Capture the cell that displays the provided text and extract its [x, y] central coordinate. 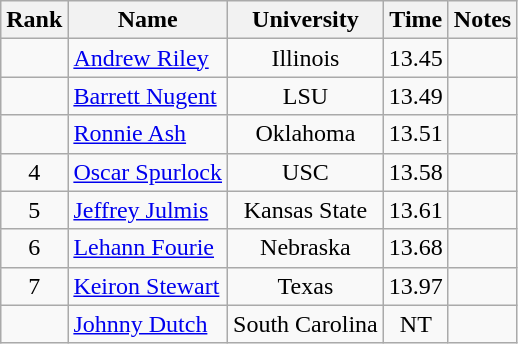
Illinois [306, 58]
LSU [306, 96]
Jeffrey Julmis [148, 210]
USC [306, 172]
South Carolina [306, 324]
13.45 [416, 58]
7 [34, 286]
Lehann Fourie [148, 248]
Barrett Nugent [148, 96]
Ronnie Ash [148, 134]
Oklahoma [306, 134]
4 [34, 172]
Andrew Riley [148, 58]
Kansas State [306, 210]
Keiron Stewart [148, 286]
Oscar Spurlock [148, 172]
13.51 [416, 134]
Texas [306, 286]
13.61 [416, 210]
13.49 [416, 96]
Time [416, 20]
13.97 [416, 286]
Johnny Dutch [148, 324]
5 [34, 210]
6 [34, 248]
Rank [34, 20]
Name [148, 20]
Notes [482, 20]
Nebraska [306, 248]
University [306, 20]
13.68 [416, 248]
13.58 [416, 172]
NT [416, 324]
